Output the [x, y] coordinate of the center of the cell containing the given text.  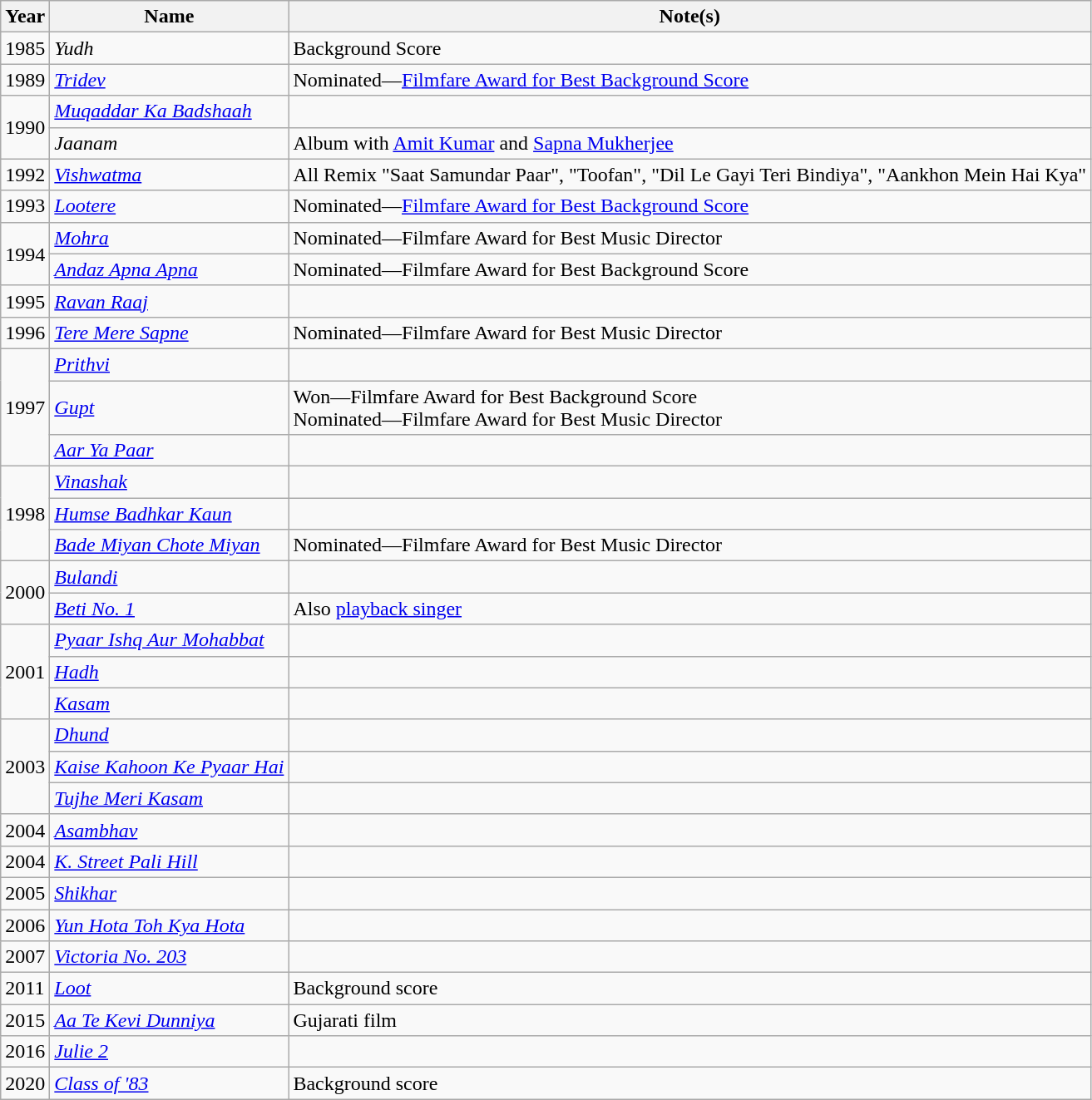
Vinashak [170, 482]
Kaise Kahoon Ke Pyaar Hai [170, 767]
Muqaddar Ka Badshaah [170, 111]
Loot [170, 989]
Beti No. 1 [170, 609]
2020 [25, 1083]
K. Street Pali Hill [170, 861]
Julie 2 [170, 1052]
Background Score [690, 48]
1985 [25, 48]
Class of '83 [170, 1083]
Kasam [170, 703]
Gupt [170, 407]
Mohra [170, 238]
Bade Miyan Chote Miyan [170, 545]
Aa Te Kevi Dunniya [170, 1020]
All Remix "Saat Samundar Paar", "Toofan", "Dil Le Gayi Teri Bindiya", "Aankhon Mein Hai Kya" [690, 175]
Note(s) [690, 17]
1994 [25, 254]
Asambhav [170, 830]
2015 [25, 1020]
Year [25, 17]
Humse Badhkar Kaun [170, 514]
1990 [25, 127]
1996 [25, 333]
Also playback singer [690, 609]
2016 [25, 1052]
Tujhe Meri Kasam [170, 798]
2005 [25, 893]
Gujarati film [690, 1020]
Bulandi [170, 577]
Tridev [170, 80]
Aar Ya Paar [170, 451]
1992 [25, 175]
Yun Hota Toh Kya Hota [170, 925]
Tere Mere Sapne [170, 333]
Hadh [170, 672]
Name [170, 17]
Album with Amit Kumar and Sapna Mukherjee [690, 143]
Lootere [170, 206]
1993 [25, 206]
Prithvi [170, 364]
Vishwatma [170, 175]
1998 [25, 514]
2003 [25, 767]
2006 [25, 925]
Pyaar Ishq Aur Mohabbat [170, 640]
2007 [25, 957]
Yudh [170, 48]
1995 [25, 301]
1989 [25, 80]
Andaz Apna Apna [170, 269]
1997 [25, 407]
Won—Filmfare Award for Best Background ScoreNominated—Filmfare Award for Best Music Director [690, 407]
Shikhar [170, 893]
2011 [25, 989]
Victoria No. 203 [170, 957]
2000 [25, 593]
Jaanam [170, 143]
Ravan Raaj [170, 301]
2001 [25, 672]
Dhund [170, 735]
